Pinpoint the cell where the given text exists, returning its [X, Y] midpoint coordinate. 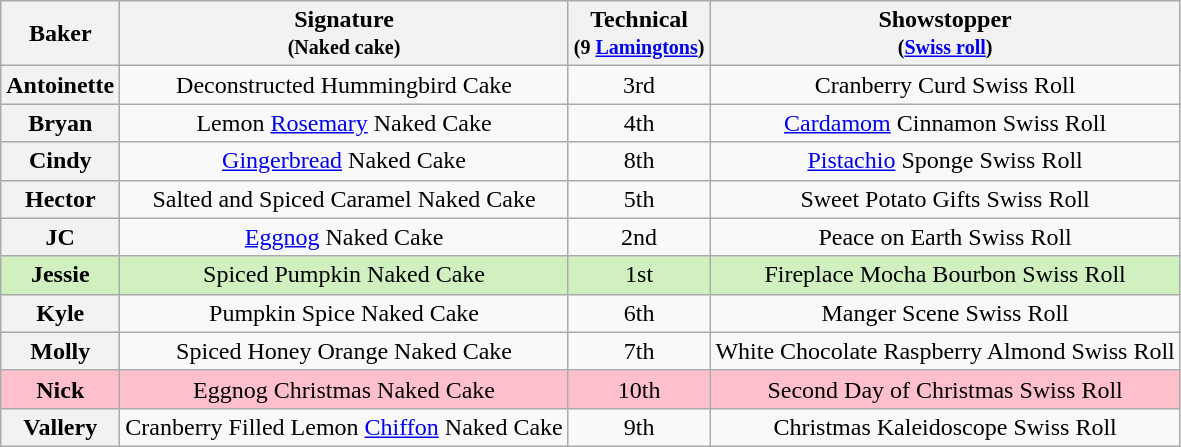
Showstopper(Swiss roll) [945, 34]
Pistachio Sponge Swiss Roll [945, 161]
Antoinette [60, 85]
Fireplace Mocha Bourbon Swiss Roll [945, 275]
Vallery [60, 427]
Baker [60, 34]
Jessie [60, 275]
Gingerbread Naked Cake [344, 161]
Second Day of Christmas Swiss Roll [945, 389]
9th [639, 427]
3rd [639, 85]
Technical(9 Lamingtons) [639, 34]
5th [639, 199]
White Chocolate Raspberry Almond Swiss Roll [945, 351]
Signature(Naked cake) [344, 34]
6th [639, 313]
Manger Scene Swiss Roll [945, 313]
Salted and Spiced Caramel Naked Cake [344, 199]
Christmas Kaleidoscope Swiss Roll [945, 427]
Eggnog Christmas Naked Cake [344, 389]
Cranberry Filled Lemon Chiffon Naked Cake [344, 427]
4th [639, 123]
Bryan [60, 123]
Molly [60, 351]
Cardamom Cinnamon Swiss Roll [945, 123]
Pumpkin Spice Naked Cake [344, 313]
Cindy [60, 161]
7th [639, 351]
Nick [60, 389]
Sweet Potato Gifts Swiss Roll [945, 199]
Deconstructed Hummingbird Cake [344, 85]
Spiced Honey Orange Naked Cake [344, 351]
10th [639, 389]
Kyle [60, 313]
JC [60, 237]
Peace on Earth Swiss Roll [945, 237]
Hector [60, 199]
Lemon Rosemary Naked Cake [344, 123]
8th [639, 161]
Cranberry Curd Swiss Roll [945, 85]
Eggnog Naked Cake [344, 237]
1st [639, 275]
2nd [639, 237]
Spiced Pumpkin Naked Cake [344, 275]
